Find where the given text appears and provide that cell's center as [X, Y] coordinate. 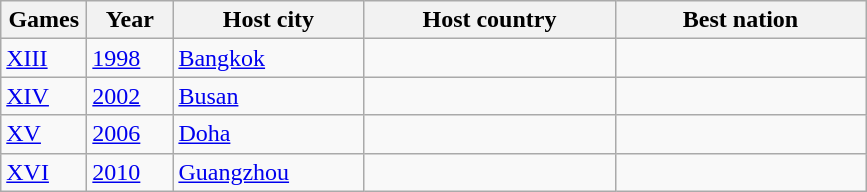
Busan [268, 96]
XVI [44, 172]
Doha [268, 134]
Year [130, 20]
Guangzhou [268, 172]
XV [44, 134]
2002 [130, 96]
2006 [130, 134]
Host city [268, 20]
Bangkok [268, 58]
XIII [44, 58]
Host country [490, 20]
Best nation [740, 20]
1998 [130, 58]
2010 [130, 172]
XIV [44, 96]
Games [44, 20]
